Locate the cell with the specified text and output its (x, y) center coordinate. 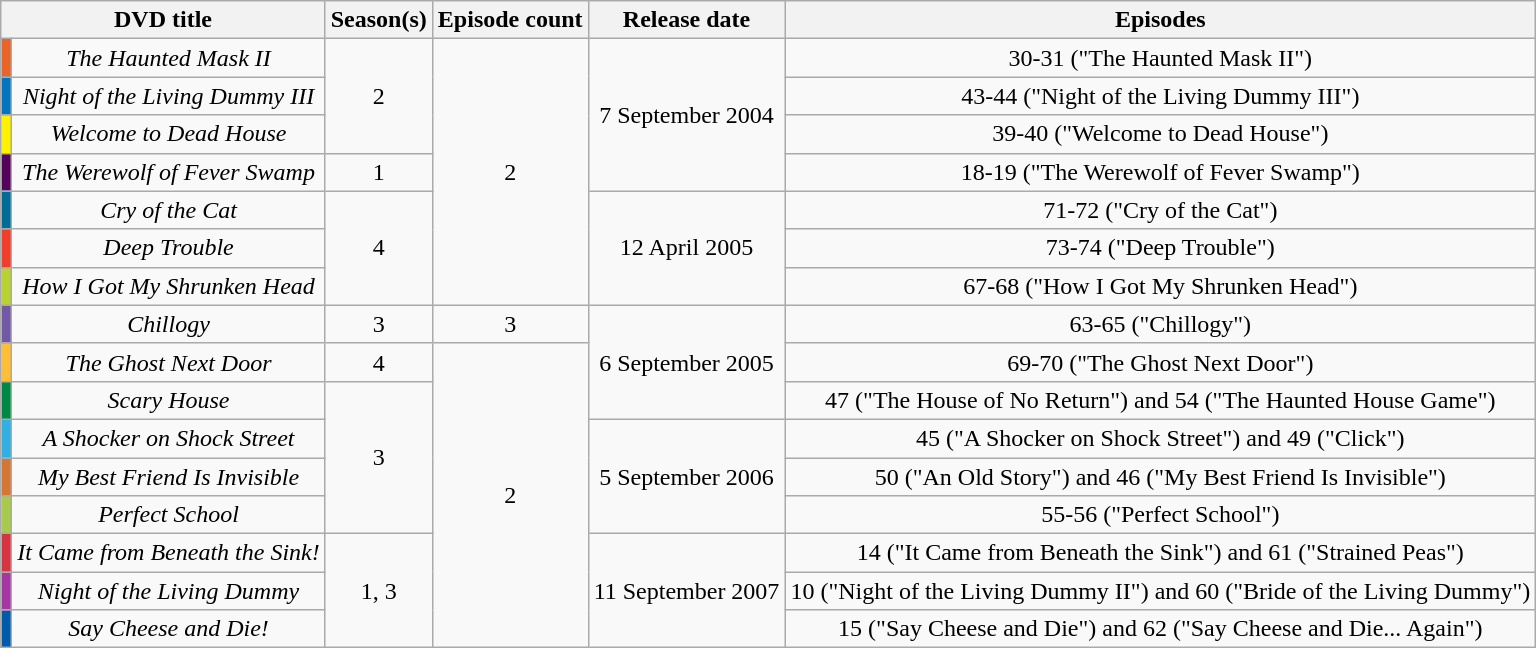
71-72 ("Cry of the Cat") (1160, 210)
12 April 2005 (686, 248)
DVD title (163, 20)
Scary House (168, 400)
Night of the Living Dummy III (168, 96)
7 September 2004 (686, 115)
Welcome to Dead House (168, 134)
A Shocker on Shock Street (168, 438)
50 ("An Old Story") and 46 ("My Best Friend Is Invisible") (1160, 477)
15 ("Say Cheese and Die") and 62 ("Say Cheese and Die... Again") (1160, 629)
55-56 ("Perfect School") (1160, 515)
Night of the Living Dummy (168, 591)
18-19 ("The Werewolf of Fever Swamp") (1160, 172)
1, 3 (378, 591)
47 ("The House of No Return") and 54 ("The Haunted House Game") (1160, 400)
6 September 2005 (686, 362)
14 ("It Came from Beneath the Sink") and 61 ("Strained Peas") (1160, 553)
Say Cheese and Die! (168, 629)
39-40 ("Welcome to Dead House") (1160, 134)
5 September 2006 (686, 476)
10 ("Night of the Living Dummy II") and 60 ("Bride of the Living Dummy") (1160, 591)
45 ("A Shocker on Shock Street") and 49 ("Click") (1160, 438)
1 (378, 172)
How I Got My Shrunken Head (168, 286)
Episode count (510, 20)
69-70 ("The Ghost Next Door") (1160, 362)
Season(s) (378, 20)
It Came from Beneath the Sink! (168, 553)
The Ghost Next Door (168, 362)
Deep Trouble (168, 248)
63-65 ("Chillogy") (1160, 324)
The Haunted Mask II (168, 58)
Perfect School (168, 515)
43-44 ("Night of the Living Dummy III") (1160, 96)
Release date (686, 20)
The Werewolf of Fever Swamp (168, 172)
Episodes (1160, 20)
Cry of the Cat (168, 210)
73-74 ("Deep Trouble") (1160, 248)
My Best Friend Is Invisible (168, 477)
67-68 ("How I Got My Shrunken Head") (1160, 286)
11 September 2007 (686, 591)
30-31 ("The Haunted Mask II") (1160, 58)
Chillogy (168, 324)
